Capture the cell that displays the provided text and extract its (x, y) central coordinate. 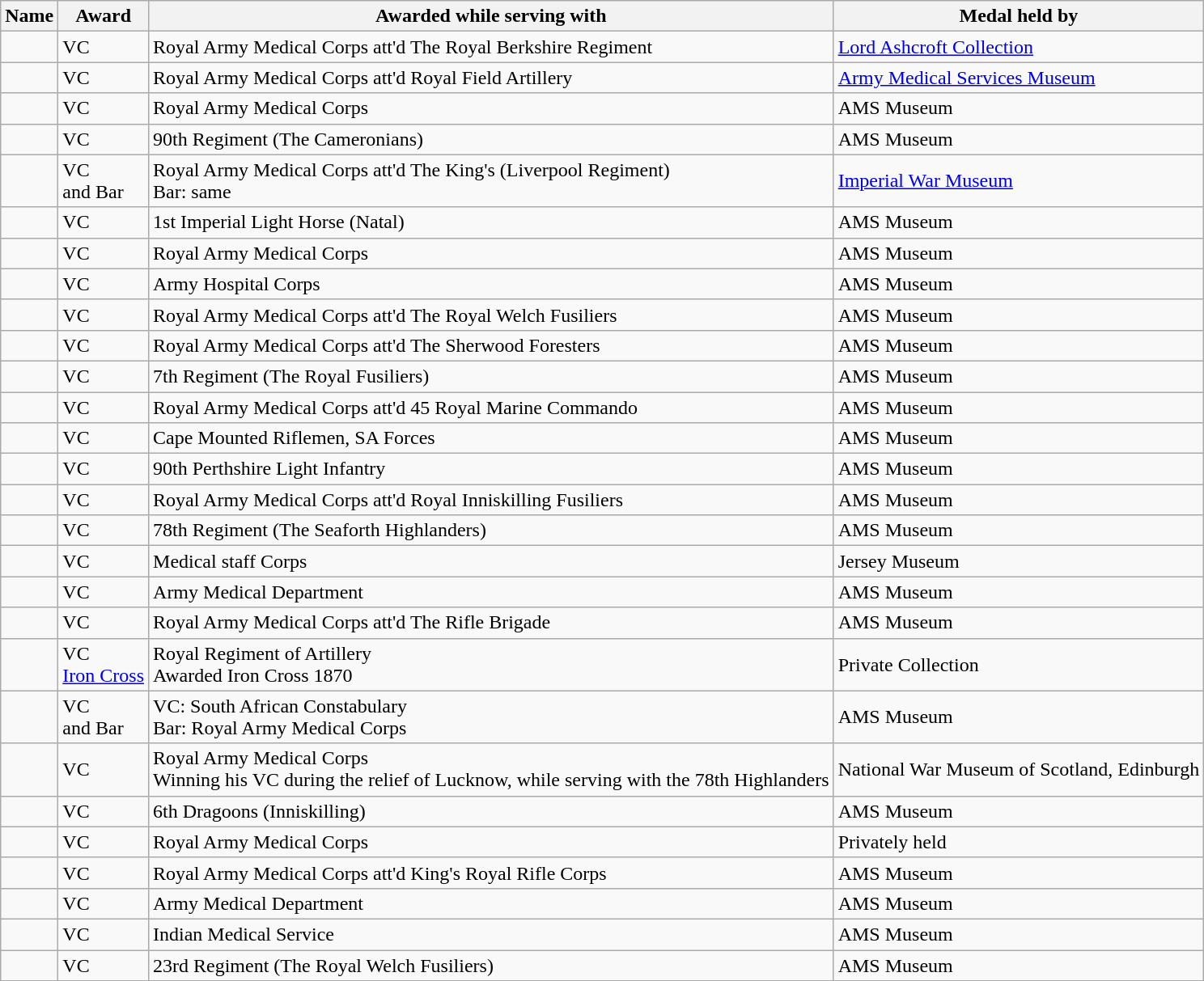
6th Dragoons (Inniskilling) (492, 811)
Royal Army Medical Corps att'd The King's (Liverpool Regiment)Bar: same (492, 181)
Royal Army Medical Corps att'd King's Royal Rifle Corps (492, 873)
Indian Medical Service (492, 934)
VCIron Cross (104, 665)
Awarded while serving with (492, 16)
Army Hospital Corps (492, 284)
Royal Army Medical Corps att'd The Sherwood Foresters (492, 345)
Imperial War Museum (1019, 181)
7th Regiment (The Royal Fusiliers) (492, 376)
Private Collection (1019, 665)
Lord Ashcroft Collection (1019, 47)
Privately held (1019, 842)
Medal held by (1019, 16)
23rd Regiment (The Royal Welch Fusiliers) (492, 965)
Royal Regiment of ArtilleryAwarded Iron Cross 1870 (492, 665)
Medical staff Corps (492, 561)
Royal Army Medical Corps att'd 45 Royal Marine Commando (492, 407)
Cape Mounted Riflemen, SA Forces (492, 438)
Royal Army Medical Corps att'd The Royal Berkshire Regiment (492, 47)
National War Museum of Scotland, Edinburgh (1019, 770)
VC: South African ConstabularyBar: Royal Army Medical Corps (492, 717)
Name (29, 16)
Award (104, 16)
Jersey Museum (1019, 561)
Army Medical Services Museum (1019, 78)
Royal Army Medical Corps att'd Royal Field Artillery (492, 78)
Royal Army Medical Corps att'd The Royal Welch Fusiliers (492, 315)
90th Regiment (The Cameronians) (492, 139)
1st Imperial Light Horse (Natal) (492, 222)
Royal Army Medical Corps Winning his VC during the relief of Lucknow, while serving with the 78th Highlanders (492, 770)
Royal Army Medical Corps att'd Royal Inniskilling Fusiliers (492, 500)
78th Regiment (The Seaforth Highlanders) (492, 531)
Royal Army Medical Corps att'd The Rifle Brigade (492, 623)
90th Perthshire Light Infantry (492, 469)
